Extract the [X, Y] coordinate from the center of the cell holding the provided text.  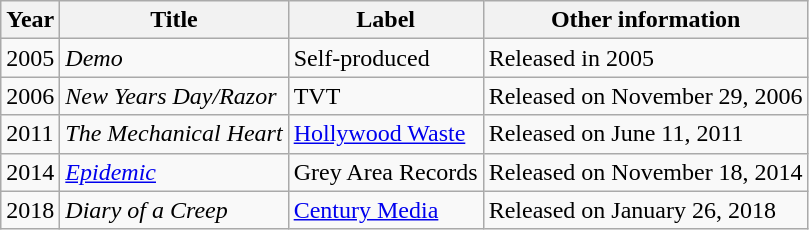
Released on November 18, 2014 [646, 172]
Diary of a Creep [174, 210]
2005 [30, 58]
Released on June 11, 2011 [646, 134]
Title [174, 20]
2018 [30, 210]
Released on January 26, 2018 [646, 210]
The Mechanical Heart [174, 134]
Released on November 29, 2006 [646, 96]
Year [30, 20]
Self-produced [386, 58]
2014 [30, 172]
New Years Day/Razor [174, 96]
TVT [386, 96]
Epidemic [174, 172]
2011 [30, 134]
Demo [174, 58]
Hollywood Waste [386, 134]
2006 [30, 96]
Label [386, 20]
Other information [646, 20]
Grey Area Records [386, 172]
Released in 2005 [646, 58]
Century Media [386, 210]
